Output the [x, y] coordinate of the center of the cell containing the given text.  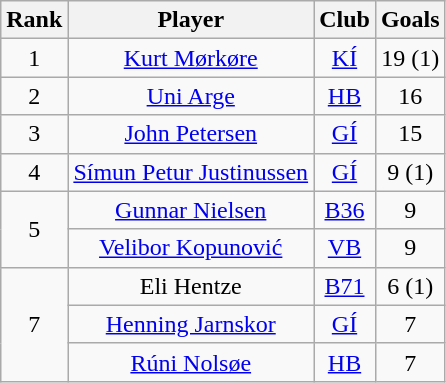
Eli Hentze [191, 286]
Kurt Mørkøre [191, 58]
Goals [410, 20]
6 (1) [410, 286]
16 [410, 96]
4 [34, 172]
Símun Petur Justinussen [191, 172]
B71 [345, 286]
Rúni Nolsøe [191, 362]
Velibor Kopunović [191, 248]
9 (1) [410, 172]
B36 [345, 210]
Gunnar Nielsen [191, 210]
Rank [34, 20]
3 [34, 134]
VB [345, 248]
Uni Arge [191, 96]
KÍ [345, 58]
Henning Jarnskor [191, 324]
2 [34, 96]
5 [34, 229]
15 [410, 134]
John Petersen [191, 134]
1 [34, 58]
Club [345, 20]
19 (1) [410, 58]
Player [191, 20]
